Locate the cell with the specified text and output its [X, Y] center coordinate. 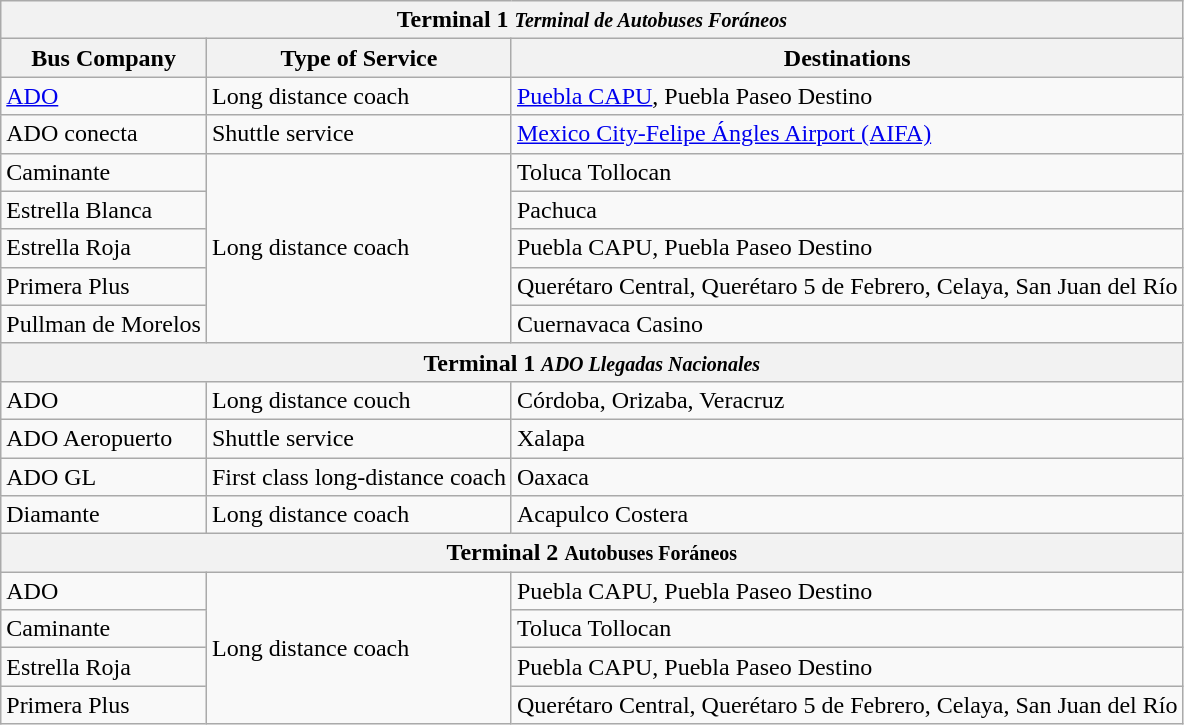
Terminal 1 Terminal de Autobuses Foráneos [592, 20]
Oaxaca [847, 477]
ADO conecta [104, 134]
Córdoba, Orizaba, Veracruz [847, 400]
Pachuca [847, 210]
Bus Company [104, 58]
Long distance couch [358, 400]
Cuernavaca Casino [847, 324]
First class long-distance coach [358, 477]
Type of Service [358, 58]
ADO Aeropuerto [104, 438]
Xalapa [847, 438]
ADO GL [104, 477]
Acapulco Costera [847, 515]
Diamante [104, 515]
Terminal 1 ADO Llegadas Nacionales [592, 362]
Mexico City-Felipe Ángles Airport (AIFA) [847, 134]
Terminal 2 Autobuses Foráneos [592, 553]
Pullman de Morelos [104, 324]
Destinations [847, 58]
Estrella Blanca [104, 210]
